Capture the cell that displays the provided text and extract its (x, y) central coordinate. 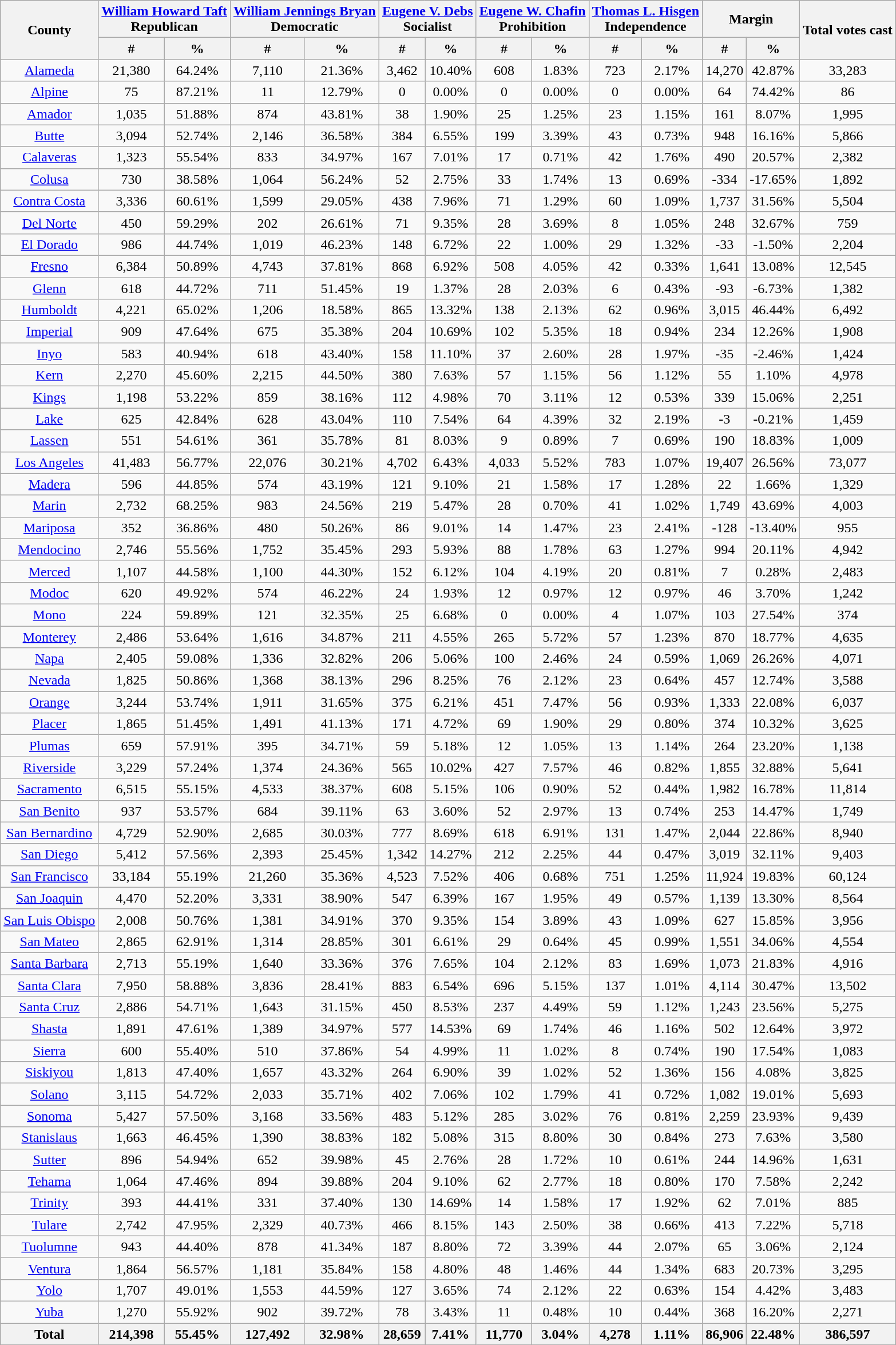
32.98% (342, 1334)
47.64% (197, 332)
5.06% (451, 659)
-13.40% (774, 528)
4,003 (848, 506)
41,483 (132, 462)
296 (402, 681)
8.69% (451, 833)
3,094 (132, 136)
7.22% (774, 1225)
Fresno (49, 266)
20.57% (774, 157)
1,198 (132, 397)
896 (132, 1160)
24.56% (342, 506)
1.79% (561, 1094)
26.56% (774, 462)
202 (267, 223)
49.01% (197, 1290)
375 (402, 702)
32.88% (774, 768)
55.54% (197, 157)
50.26% (342, 528)
65.02% (197, 310)
4,978 (848, 375)
55 (724, 375)
8,940 (848, 833)
24.36% (342, 768)
265 (504, 637)
43.40% (342, 354)
47.46% (197, 1181)
56.24% (342, 179)
1,892 (848, 179)
6,515 (132, 789)
44.50% (342, 375)
211 (402, 637)
48 (504, 1268)
2,204 (848, 244)
577 (402, 1029)
59.08% (197, 659)
4.49% (561, 1007)
35.38% (342, 332)
Margin (751, 19)
9.01% (451, 528)
0.43% (672, 288)
0.70% (561, 506)
402 (402, 1094)
508 (504, 266)
1,368 (267, 681)
32.11% (774, 855)
1,181 (267, 1268)
44.74% (197, 244)
1,631 (848, 1160)
54 (402, 1051)
7.65% (451, 963)
88 (504, 549)
376 (402, 963)
33.36% (342, 963)
696 (504, 985)
361 (267, 441)
46.44% (774, 310)
2,405 (132, 659)
-33 (724, 244)
40.73% (342, 1225)
2.46% (561, 659)
Mendocino (49, 549)
78 (402, 1312)
21,380 (132, 70)
34.91% (342, 920)
3.11% (561, 397)
0.84% (672, 1138)
1,641 (724, 266)
Plumas (49, 746)
684 (267, 811)
3,229 (132, 768)
46.22% (342, 593)
2,251 (848, 397)
152 (402, 571)
43.69% (774, 506)
7,950 (132, 985)
0.53% (672, 397)
1.27% (672, 549)
1.93% (451, 593)
3.43% (451, 1312)
31.65% (342, 702)
15.85% (774, 920)
483 (402, 1116)
Santa Clara (49, 985)
30.47% (774, 985)
6.90% (451, 1073)
1.36% (672, 1073)
0.93% (672, 702)
3.60% (451, 811)
551 (132, 441)
27.54% (774, 615)
6.61% (451, 941)
8.07% (774, 114)
0.82% (672, 768)
1,333 (724, 702)
5,412 (132, 855)
55.40% (197, 1051)
70 (504, 397)
11,814 (848, 789)
253 (724, 811)
Stanislaus (49, 1138)
7.47% (561, 702)
1.46% (561, 1268)
39.11% (342, 811)
8.53% (451, 1007)
-334 (724, 179)
Eugene W. ChafinProhibition (532, 19)
Modoc (49, 593)
38.16% (342, 397)
Santa Cruz (49, 1007)
-3 (724, 419)
2,242 (848, 1181)
0.90% (561, 789)
7.54% (451, 419)
4,702 (402, 462)
7.06% (451, 1094)
368 (724, 1312)
San Luis Obispo (49, 920)
1,073 (724, 963)
2,259 (724, 1116)
8,564 (848, 898)
352 (132, 528)
33,184 (132, 876)
1,707 (132, 1290)
480 (267, 528)
874 (267, 114)
Total (49, 1334)
161 (724, 114)
103 (724, 615)
Santa Barbara (49, 963)
711 (267, 288)
148 (402, 244)
32.67% (774, 223)
2,746 (132, 549)
31.15% (342, 1007)
878 (267, 1247)
55.45% (197, 1334)
60 (615, 201)
14.69% (451, 1203)
6.92% (451, 266)
22.08% (774, 702)
182 (402, 1138)
18.83% (774, 441)
58.88% (197, 985)
2,685 (267, 833)
885 (848, 1203)
38.13% (342, 681)
7.52% (451, 876)
5,693 (848, 1094)
413 (724, 1225)
783 (615, 462)
7.57% (561, 768)
2,393 (267, 855)
2.60% (561, 354)
170 (724, 1181)
10.02% (451, 768)
143 (504, 1225)
0.47% (672, 855)
4.99% (451, 1051)
42.84% (197, 419)
3,836 (267, 985)
75 (132, 92)
199 (504, 136)
12.74% (774, 681)
596 (132, 484)
723 (615, 70)
1,908 (848, 332)
620 (132, 593)
2,146 (267, 136)
Humboldt (49, 310)
2.19% (672, 419)
Contra Costa (49, 201)
Tuolumne (49, 1247)
625 (132, 419)
156 (724, 1073)
865 (402, 310)
2,008 (132, 920)
5.18% (451, 746)
2,033 (267, 1094)
1,424 (848, 354)
14.53% (451, 1029)
0.66% (672, 1225)
87.21% (197, 92)
380 (402, 375)
18.77% (774, 637)
293 (402, 549)
21,260 (267, 876)
1,459 (848, 419)
38.90% (342, 898)
131 (615, 833)
7.41% (451, 1334)
1,342 (402, 855)
35.78% (342, 441)
212 (504, 855)
4,533 (267, 789)
41.13% (342, 724)
10.40% (451, 70)
955 (848, 528)
43.32% (342, 1073)
2.07% (672, 1247)
62.91% (197, 941)
339 (724, 397)
60,124 (848, 876)
3,019 (724, 855)
2,271 (848, 1312)
-2.46% (774, 354)
1.11% (672, 1334)
-128 (724, 528)
Lake (49, 419)
22,076 (267, 462)
3,015 (724, 310)
3.04% (561, 1334)
4.05% (561, 266)
19,407 (724, 462)
13,502 (848, 985)
2.50% (561, 1225)
2,865 (132, 941)
6.55% (451, 136)
54.71% (197, 1007)
1,019 (267, 244)
6.54% (451, 985)
1,100 (267, 571)
457 (724, 681)
565 (402, 768)
1,323 (132, 157)
Glenn (49, 288)
5.35% (561, 332)
Colusa (49, 179)
51.88% (197, 114)
56.57% (197, 1268)
Monterey (49, 637)
206 (402, 659)
14,270 (724, 70)
5,641 (848, 768)
57.50% (197, 1116)
16.20% (774, 1312)
52.74% (197, 136)
0.99% (672, 941)
137 (615, 985)
26.61% (342, 223)
5,427 (132, 1116)
Napa (49, 659)
Tulare (49, 1225)
44.85% (197, 484)
San Mateo (49, 941)
100 (504, 659)
33 (504, 179)
683 (724, 1268)
1.83% (561, 70)
Calaveras (49, 157)
49.92% (197, 593)
11,924 (724, 876)
1,082 (724, 1094)
1,737 (724, 201)
1,390 (267, 1138)
-6.73% (774, 288)
60.61% (197, 201)
943 (132, 1247)
171 (402, 724)
81 (402, 441)
38.37% (342, 789)
1,825 (132, 681)
9,403 (848, 855)
4,554 (848, 941)
1,640 (267, 963)
28.41% (342, 985)
427 (504, 768)
35.36% (342, 876)
883 (402, 985)
4.42% (774, 1290)
948 (724, 136)
833 (267, 157)
2,044 (724, 833)
331 (267, 1203)
57.56% (197, 855)
45.60% (197, 375)
20 (615, 571)
1.23% (672, 637)
22.86% (774, 833)
1,206 (267, 310)
1.32% (672, 244)
2,124 (848, 1247)
50.89% (197, 266)
23.20% (774, 746)
127,492 (267, 1334)
214,398 (132, 1334)
130 (402, 1203)
Yolo (49, 1290)
-17.65% (774, 179)
32.82% (342, 659)
759 (848, 223)
1,138 (848, 746)
4,729 (132, 833)
2.17% (672, 70)
6 (615, 288)
53.74% (197, 702)
59.89% (197, 615)
8.15% (451, 1225)
4,278 (615, 1334)
Alpine (49, 92)
44.59% (342, 1290)
18.58% (342, 310)
3,825 (848, 1073)
386,597 (848, 1334)
6.72% (451, 244)
502 (724, 1029)
36.58% (342, 136)
3,580 (848, 1138)
Kern (49, 375)
894 (267, 1181)
5,866 (848, 136)
74.42% (774, 92)
1,663 (132, 1138)
219 (402, 506)
San Diego (49, 855)
30 (615, 1138)
Solano (49, 1094)
1,855 (724, 768)
1,270 (132, 1312)
1,382 (848, 288)
4,523 (402, 876)
Kings (49, 397)
4,916 (848, 963)
1,752 (267, 549)
46.45% (197, 1138)
106 (504, 789)
4.19% (561, 571)
Sacramento (49, 789)
0.33% (672, 266)
11,770 (504, 1334)
36.86% (197, 528)
Trinity (49, 1203)
112 (402, 397)
4,033 (504, 462)
44.40% (197, 1247)
23.56% (774, 1007)
8.03% (451, 441)
Sonoma (49, 1116)
57.91% (197, 746)
1,891 (132, 1029)
Alameda (49, 70)
3,462 (402, 70)
30.21% (342, 462)
13.32% (451, 310)
370 (402, 920)
2,483 (848, 571)
23.93% (774, 1116)
1,389 (267, 1029)
37.81% (342, 266)
San Francisco (49, 876)
20.73% (774, 1268)
37 (504, 354)
659 (132, 746)
315 (504, 1138)
6,037 (848, 702)
47.40% (197, 1073)
16.16% (774, 136)
34.06% (774, 941)
6,492 (848, 310)
1.29% (561, 201)
37.40% (342, 1203)
10.32% (774, 724)
28.85% (342, 941)
902 (267, 1312)
8.25% (451, 681)
13.08% (774, 266)
-1.50% (774, 244)
3,168 (267, 1116)
1,813 (132, 1073)
4,942 (848, 549)
38.58% (197, 179)
6.12% (451, 571)
1,242 (848, 593)
4.08% (774, 1073)
14.96% (774, 1160)
2.25% (561, 855)
490 (724, 157)
4.72% (451, 724)
49 (615, 898)
1,329 (848, 484)
Tehama (49, 1181)
13.30% (774, 898)
4,221 (132, 310)
3,483 (848, 1290)
12.79% (342, 92)
2,382 (848, 157)
4,635 (848, 637)
Placer (49, 724)
Mono (49, 615)
273 (724, 1138)
53.57% (197, 811)
5.08% (451, 1138)
55.92% (197, 1312)
3,588 (848, 681)
1.66% (774, 484)
2,329 (267, 1225)
1,657 (267, 1073)
Ventura (49, 1268)
County (49, 30)
3,244 (132, 702)
2,270 (132, 375)
5,275 (848, 1007)
1,643 (267, 1007)
5.93% (451, 549)
1.72% (561, 1160)
0.71% (561, 157)
31.56% (774, 201)
Sierra (49, 1051)
55.56% (197, 549)
73,077 (848, 462)
3,331 (267, 898)
21.36% (342, 70)
1,139 (724, 898)
7.58% (774, 1181)
3,956 (848, 920)
46.23% (342, 244)
68.25% (197, 506)
6.68% (451, 615)
187 (402, 1247)
44.72% (197, 288)
1,553 (267, 1290)
0.28% (774, 571)
1.95% (561, 898)
35.45% (342, 549)
777 (402, 833)
12,545 (848, 266)
3.69% (561, 223)
Riverside (49, 768)
2,732 (132, 506)
4,470 (132, 898)
244 (724, 1160)
2,713 (132, 963)
Lassen (49, 441)
438 (402, 201)
2.77% (561, 1181)
5.47% (451, 506)
138 (504, 310)
0.48% (561, 1312)
3,336 (132, 201)
4 (615, 615)
25.45% (342, 855)
600 (132, 1051)
Eugene V. DebsSocialist (427, 19)
22.48% (774, 1334)
2,886 (132, 1007)
1.76% (672, 157)
Sutter (49, 1160)
0.72% (672, 1094)
4,114 (724, 985)
39.72% (342, 1312)
4.80% (451, 1268)
William Howard TaftRepublican (165, 19)
14.27% (451, 855)
3.70% (774, 593)
74 (504, 1290)
5.72% (561, 637)
1,381 (267, 920)
Orange (49, 702)
451 (504, 702)
83 (615, 963)
0.57% (672, 898)
9,439 (848, 1116)
53.22% (197, 397)
0.73% (672, 136)
35.84% (342, 1268)
4,743 (267, 266)
Thomas L. HisgenIndependence (645, 19)
16.78% (774, 789)
384 (402, 136)
35.71% (342, 1094)
510 (267, 1051)
19.01% (774, 1094)
7,110 (267, 70)
4.98% (451, 397)
1.37% (451, 288)
33.56% (342, 1116)
30.03% (342, 833)
127 (402, 1290)
47.95% (197, 1225)
-0.21% (774, 419)
2.41% (672, 528)
986 (132, 244)
937 (132, 811)
San Bernardino (49, 833)
868 (402, 266)
57.24% (197, 768)
2.76% (451, 1160)
50.76% (197, 920)
583 (132, 354)
44.58% (197, 571)
870 (724, 637)
52.20% (197, 898)
Total votes cast (848, 30)
859 (267, 397)
1.01% (672, 985)
-93 (724, 288)
3,115 (132, 1094)
301 (402, 941)
1.14% (672, 746)
1.10% (774, 375)
28,659 (402, 1334)
983 (267, 506)
34.87% (342, 637)
Inyo (49, 354)
10.69% (451, 332)
Nevada (49, 681)
1.28% (672, 484)
1,599 (267, 201)
43.19% (342, 484)
San Joaquin (49, 898)
0.94% (672, 332)
1,083 (848, 1051)
Imperial (49, 332)
20.11% (774, 549)
1.69% (672, 963)
21.83% (774, 963)
5,718 (848, 1225)
Del Norte (49, 223)
59.29% (197, 223)
466 (402, 1225)
0.61% (672, 1160)
237 (504, 1007)
1,616 (267, 637)
1.92% (672, 1203)
33,283 (848, 70)
2,215 (267, 375)
Marin (49, 506)
1,911 (267, 702)
86,906 (724, 1334)
4,071 (848, 659)
6,384 (132, 266)
9 (504, 441)
1.97% (672, 354)
47.61% (197, 1029)
6.43% (451, 462)
39.88% (342, 1181)
7.96% (451, 201)
39.98% (342, 1160)
1,982 (724, 789)
17.54% (774, 1051)
1.78% (561, 549)
1,551 (724, 941)
1,107 (132, 571)
5.12% (451, 1116)
1.00% (561, 244)
56.77% (197, 462)
0.59% (672, 659)
Merced (49, 571)
Siskiyou (49, 1073)
3.06% (774, 1247)
44.30% (342, 571)
19 (402, 288)
248 (724, 223)
53.64% (197, 637)
1,865 (132, 724)
2.13% (561, 310)
Butte (49, 136)
43.04% (342, 419)
1,336 (267, 659)
-35 (724, 354)
54.72% (197, 1094)
285 (504, 1116)
William Jennings BryanDemocratic (304, 19)
3.02% (561, 1116)
39 (504, 1073)
64.24% (197, 70)
12.64% (774, 1029)
2,742 (132, 1225)
19.83% (774, 876)
110 (402, 419)
44.41% (197, 1203)
Amador (49, 114)
3,625 (848, 724)
11.10% (451, 354)
1,243 (724, 1007)
38.83% (342, 1138)
5,504 (848, 201)
234 (724, 332)
32.35% (342, 615)
0.89% (561, 441)
65 (724, 1247)
406 (504, 876)
2.75% (451, 179)
1,009 (848, 441)
1,035 (132, 114)
54.61% (197, 441)
29.05% (342, 201)
32 (615, 419)
72 (504, 1247)
50.86% (197, 681)
21 (504, 484)
3,295 (848, 1268)
El Dorado (49, 244)
2.03% (561, 288)
3.89% (561, 920)
3.65% (451, 1290)
909 (132, 332)
1,069 (724, 659)
Los Angeles (49, 462)
994 (724, 549)
6.39% (451, 898)
6.21% (451, 702)
395 (267, 746)
0.68% (561, 876)
42.87% (774, 70)
43.81% (342, 114)
Madera (49, 484)
1,864 (132, 1268)
675 (267, 332)
0.96% (672, 310)
San Benito (49, 811)
54.94% (197, 1160)
40.94% (197, 354)
1,995 (848, 114)
3,972 (848, 1029)
15.06% (774, 397)
55.15% (197, 789)
628 (267, 419)
2.97% (561, 811)
Shasta (49, 1029)
4.55% (451, 637)
Mariposa (49, 528)
12.26% (774, 332)
2,486 (132, 637)
1.16% (672, 1029)
1,374 (267, 768)
1.34% (672, 1268)
751 (615, 876)
52.90% (197, 833)
730 (132, 179)
547 (402, 898)
627 (724, 920)
34.71% (342, 746)
224 (132, 615)
5.52% (561, 462)
1,491 (267, 724)
0.63% (672, 1290)
Yuba (49, 1312)
1,314 (267, 941)
652 (267, 1160)
393 (132, 1203)
26.26% (774, 659)
37.86% (342, 1051)
14.47% (774, 811)
41.34% (342, 1247)
6.91% (561, 833)
4.39% (561, 419)
